Capture the cell that displays the provided text and extract its [x, y] central coordinate. 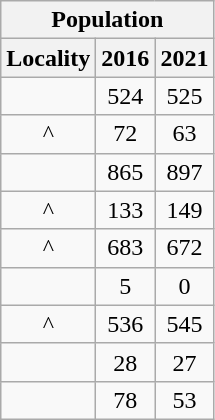
133 [126, 210]
865 [126, 172]
53 [184, 400]
27 [184, 362]
Population [108, 20]
Locality [48, 58]
78 [126, 400]
0 [184, 286]
897 [184, 172]
2021 [184, 58]
63 [184, 134]
536 [126, 324]
28 [126, 362]
683 [126, 248]
5 [126, 286]
2016 [126, 58]
524 [126, 96]
545 [184, 324]
525 [184, 96]
672 [184, 248]
72 [126, 134]
149 [184, 210]
